Extract the (x, y) coordinate from the center of the cell holding the provided text.  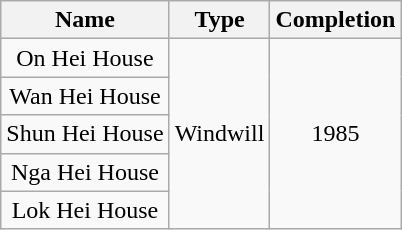
Name (85, 20)
1985 (336, 134)
On Hei House (85, 58)
Completion (336, 20)
Shun Hei House (85, 134)
Windwill (220, 134)
Lok Hei House (85, 210)
Wan Hei House (85, 96)
Type (220, 20)
Nga Hei House (85, 172)
